Return the (x, y) coordinate for the center point of the cell that contains the specified text.  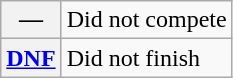
DNF (31, 58)
Did not compete (146, 20)
Did not finish (146, 58)
— (31, 20)
